Return [X, Y] of the center of cell containing provided text 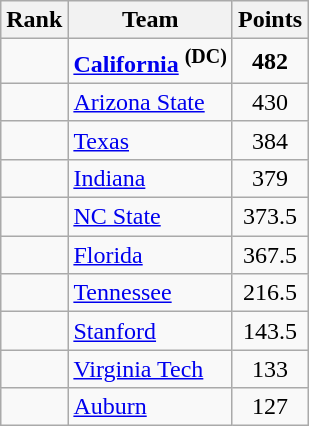
133 [270, 369]
216.5 [270, 293]
430 [270, 102]
127 [270, 407]
373.5 [270, 217]
367.5 [270, 255]
NC State [150, 217]
482 [270, 62]
Stanford [150, 331]
Team [150, 20]
Tennessee [150, 293]
California (DC) [150, 62]
384 [270, 140]
Indiana [150, 178]
Florida [150, 255]
Points [270, 20]
Virginia Tech [150, 369]
Arizona State [150, 102]
Rank [34, 20]
Texas [150, 140]
379 [270, 178]
Auburn [150, 407]
143.5 [270, 331]
